Output the (x, y) coordinate of the center of the cell containing the given text.  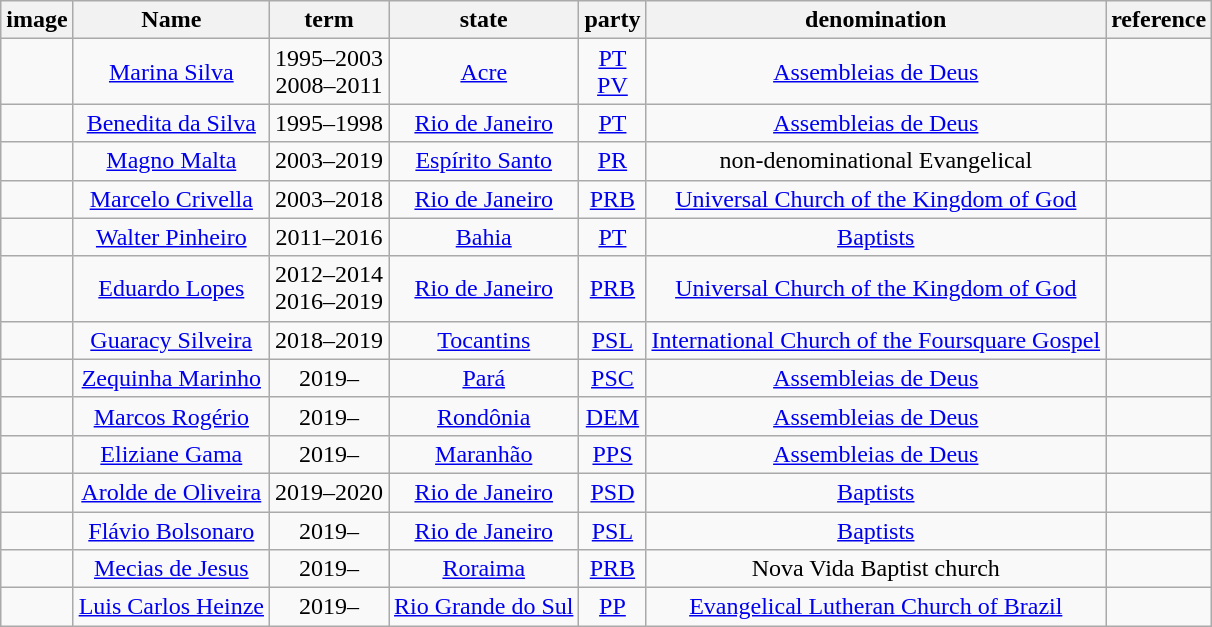
2018–2019 (328, 340)
PPS (612, 454)
reference (1159, 20)
Tocantins (484, 340)
2003–2019 (328, 161)
Flávio Bolsonaro (171, 531)
term (328, 20)
Eduardo Lopes (171, 288)
Evangelical Lutheran Church of Brazil (876, 607)
Zequinha Marinho (171, 378)
Guaracy Silveira (171, 340)
Marcos Rogério (171, 416)
non-denominational Evangelical (876, 161)
denomination (876, 20)
Bahia (484, 237)
2012–20142016–2019 (328, 288)
Benedita da Silva (171, 123)
Espírito Santo (484, 161)
2011–2016 (328, 237)
Name (171, 20)
Arolde de Oliveira (171, 492)
PSC (612, 378)
International Church of the Foursquare Gospel (876, 340)
Marcelo Crivella (171, 199)
Magno Malta (171, 161)
1995–20032008–2011 (328, 72)
state (484, 20)
PT PV (612, 72)
Maranhão (484, 454)
1995–1998 (328, 123)
Walter Pinheiro (171, 237)
Mecias de Jesus (171, 569)
Rondônia (484, 416)
2003–2018 (328, 199)
Roraima (484, 569)
party (612, 20)
PP (612, 607)
Eliziane Gama (171, 454)
2019–2020 (328, 492)
Luis Carlos Heinze (171, 607)
PSD (612, 492)
Rio Grande do Sul (484, 607)
Nova Vida Baptist church (876, 569)
PR (612, 161)
DEM (612, 416)
image (37, 20)
Acre (484, 72)
Pará (484, 378)
Marina Silva (171, 72)
